Pinpoint the cell where the given text exists, returning its (X, Y) midpoint coordinate. 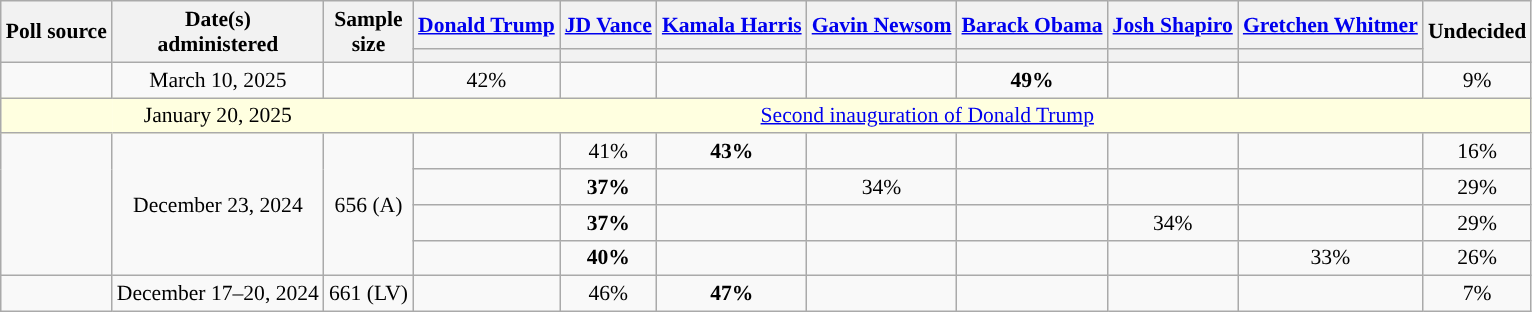
33% (1330, 258)
Kamala Harris (732, 25)
661 (LV) (368, 294)
43% (732, 152)
December 23, 2024 (218, 205)
42% (486, 80)
47% (732, 294)
Josh Shapiro (1173, 25)
49% (1032, 80)
Gavin Newsom (882, 25)
Barack Obama (1032, 25)
26% (1477, 258)
46% (608, 294)
March 10, 2025 (218, 80)
656 (A) (368, 205)
Gretchen Whitmer (1330, 25)
7% (1477, 294)
Donald Trump (486, 25)
Samplesize (368, 32)
JD Vance (608, 25)
16% (1477, 152)
December 17–20, 2024 (218, 294)
Date(s)administered (218, 32)
January 20, 2025 (218, 116)
41% (608, 152)
Undecided (1477, 32)
9% (1477, 80)
Second inauguration of Donald Trump (928, 116)
40% (608, 258)
Poll source (56, 32)
